Capture the cell that displays the provided text and extract its [x, y] central coordinate. 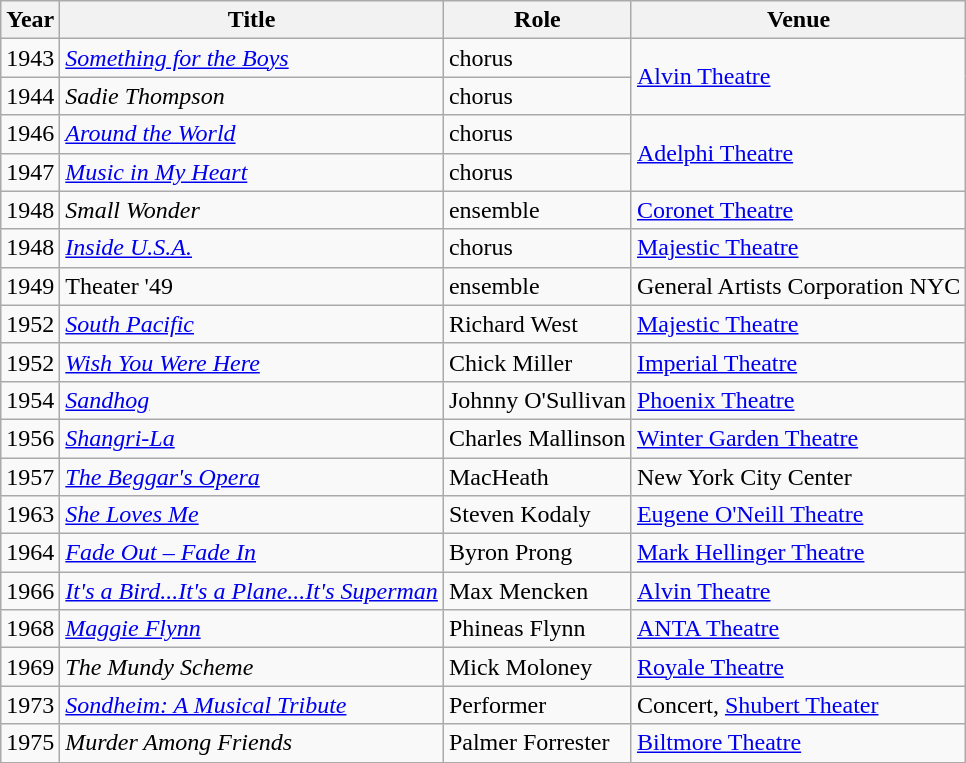
The Mundy Scheme [252, 667]
1964 [30, 553]
Inside U.S.A. [252, 248]
Wish You Were Here [252, 362]
1954 [30, 400]
Steven Kodaly [537, 515]
1947 [30, 172]
1943 [30, 58]
Title [252, 20]
Max Mencken [537, 591]
1968 [30, 629]
Imperial Theatre [798, 362]
South Pacific [252, 324]
Murder Among Friends [252, 743]
New York City Center [798, 477]
Fade Out – Fade In [252, 553]
1975 [30, 743]
Shangri-La [252, 438]
Music in My Heart [252, 172]
1944 [30, 96]
The Beggar's Opera [252, 477]
MacHeath [537, 477]
Palmer Forrester [537, 743]
Richard West [537, 324]
Sondheim: A Musical Tribute [252, 705]
1946 [30, 134]
Phineas Flynn [537, 629]
Venue [798, 20]
Byron Prong [537, 553]
Something for the Boys [252, 58]
Year [30, 20]
Adelphi Theatre [798, 153]
Sandhog [252, 400]
1949 [30, 286]
Coronet Theatre [798, 210]
Theater '49 [252, 286]
Phoenix Theatre [798, 400]
Small Wonder [252, 210]
1966 [30, 591]
Chick Miller [537, 362]
Winter Garden Theatre [798, 438]
1963 [30, 515]
Role [537, 20]
Biltmore Theatre [798, 743]
1973 [30, 705]
Eugene O'Neill Theatre [798, 515]
Concert, Shubert Theater [798, 705]
She Loves Me [252, 515]
Royale Theatre [798, 667]
1956 [30, 438]
Charles Mallinson [537, 438]
Johnny O'Sullivan [537, 400]
Maggie Flynn [252, 629]
ANTA Theatre [798, 629]
Performer [537, 705]
General Artists Corporation NYC [798, 286]
Mark Hellinger Theatre [798, 553]
1957 [30, 477]
Sadie Thompson [252, 96]
It's a Bird...It's a Plane...It's Superman [252, 591]
1969 [30, 667]
Mick Moloney [537, 667]
Around the World [252, 134]
